Provide the (x, y) coordinate of the cell's center where the given text is located.  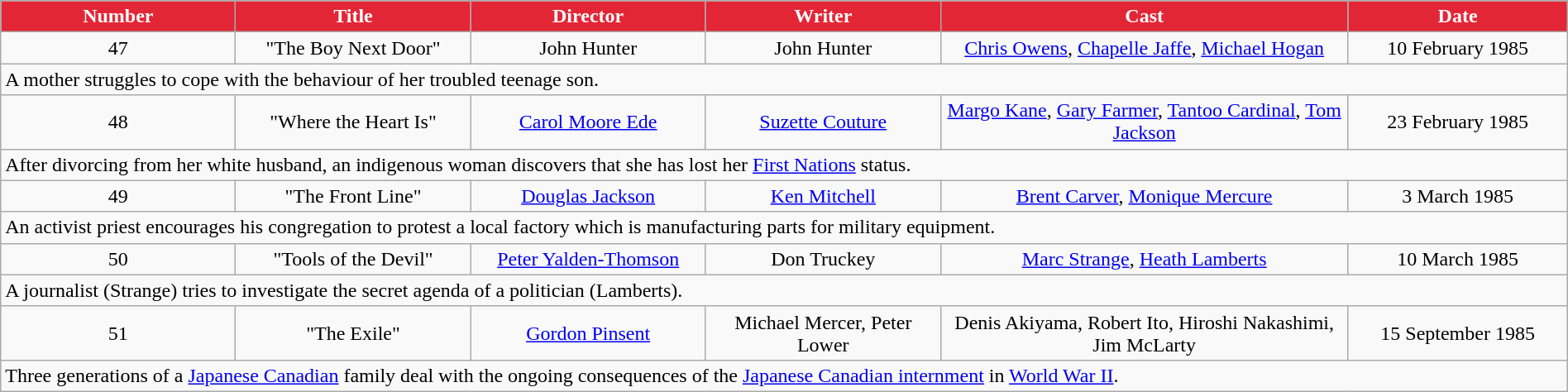
Chris Owens, Chapelle Jaffe, Michael Hogan (1145, 48)
"The Exile" (353, 332)
Three generations of a Japanese Canadian family deal with the ongoing consequences of the Japanese Canadian internment in World War II. (784, 375)
50 (118, 259)
Cast (1145, 17)
Brent Carver, Monique Mercure (1145, 196)
3 March 1985 (1457, 196)
Suzette Couture (823, 122)
After divorcing from her white husband, an indigenous woman discovers that she has lost her First Nations status. (784, 165)
15 September 1985 (1457, 332)
Michael Mercer, Peter Lower (823, 332)
Carol Moore Ede (588, 122)
"The Boy Next Door" (353, 48)
Number (118, 17)
23 February 1985 (1457, 122)
49 (118, 196)
Douglas Jackson (588, 196)
Title (353, 17)
Ken Mitchell (823, 196)
Marc Strange, Heath Lamberts (1145, 259)
Margo Kane, Gary Farmer, Tantoo Cardinal, Tom Jackson (1145, 122)
"Where the Heart Is" (353, 122)
47 (118, 48)
Date (1457, 17)
10 February 1985 (1457, 48)
Denis Akiyama, Robert Ito, Hiroshi Nakashimi, Jim McLarty (1145, 332)
"The Front Line" (353, 196)
Peter Yalden-Thomson (588, 259)
An activist priest encourages his congregation to protest a local factory which is manufacturing parts for military equipment. (784, 227)
A mother struggles to cope with the behaviour of her troubled teenage son. (784, 79)
10 March 1985 (1457, 259)
"Tools of the Devil" (353, 259)
48 (118, 122)
Don Truckey (823, 259)
51 (118, 332)
Writer (823, 17)
Director (588, 17)
Gordon Pinsent (588, 332)
A journalist (Strange) tries to investigate the secret agenda of a politician (Lamberts). (784, 290)
